Output the (x, y) coordinate of the center of the cell containing the given text.  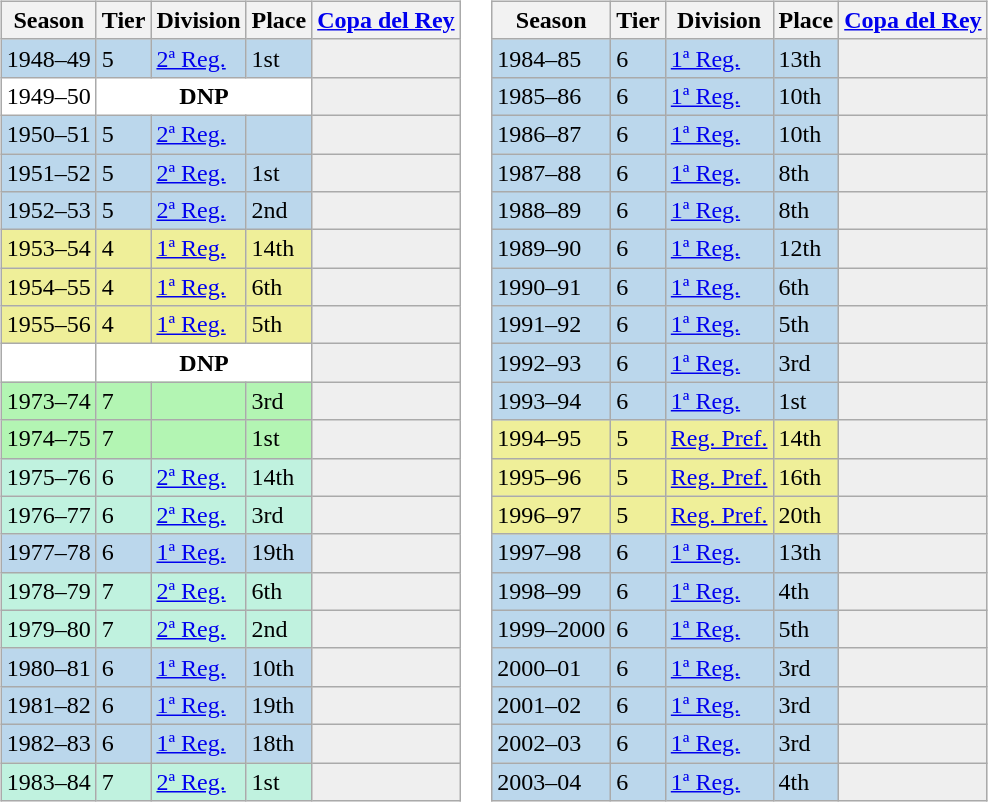
1981–82 (48, 705)
1987–88 (552, 173)
16th (806, 477)
1951–52 (48, 173)
1976–77 (48, 515)
2001–02 (552, 705)
1992–93 (552, 363)
1948–49 (48, 58)
1998–99 (552, 591)
1952–53 (48, 211)
1984–85 (552, 58)
1975–76 (48, 477)
1993–94 (552, 401)
1973–74 (48, 401)
1983–84 (48, 781)
1995–96 (552, 477)
1986–87 (552, 134)
20th (806, 515)
1974–75 (48, 439)
1977–78 (48, 553)
1989–90 (552, 249)
1991–92 (552, 325)
1997–98 (552, 553)
2000–01 (552, 667)
12th (806, 249)
18th (279, 743)
1994–95 (552, 439)
1955–56 (48, 325)
1979–80 (48, 629)
1978–79 (48, 591)
1988–89 (552, 211)
1954–55 (48, 287)
1996–97 (552, 515)
2003–04 (552, 781)
1953–54 (48, 249)
1985–86 (552, 96)
1990–91 (552, 287)
2002–03 (552, 743)
1999–2000 (552, 629)
1949–50 (48, 96)
1950–51 (48, 134)
1982–83 (48, 743)
1980–81 (48, 667)
